Identify which cell holds the provided text, then report its (x, y) central coordinate. 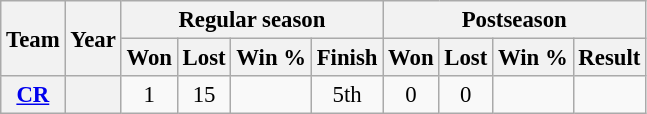
15 (204, 95)
Team (33, 38)
Result (610, 58)
Postseason (514, 20)
5th (346, 95)
1 (149, 95)
Finish (346, 58)
Year (93, 38)
CR (33, 95)
Regular season (252, 20)
